Output the (x, y) coordinate of the center of the cell containing the given text.  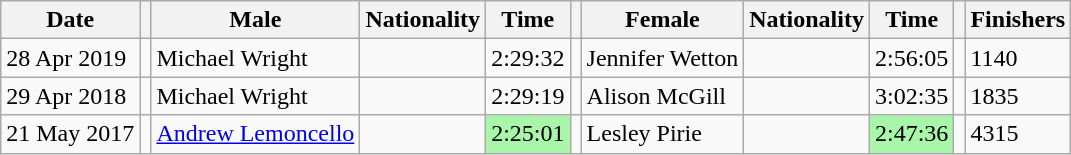
1835 (1018, 96)
Andrew Lemoncello (256, 134)
4315 (1018, 134)
2:29:32 (528, 58)
2:47:36 (911, 134)
1140 (1018, 58)
21 May 2017 (70, 134)
29 Apr 2018 (70, 96)
2:29:19 (528, 96)
Date (70, 20)
2:56:05 (911, 58)
Male (256, 20)
Finishers (1018, 20)
28 Apr 2019 (70, 58)
Alison McGill (662, 96)
Female (662, 20)
3:02:35 (911, 96)
2:25:01 (528, 134)
Jennifer Wetton (662, 58)
Lesley Pirie (662, 134)
